For the text-containing cell, return its midpoint in [X, Y] coordinate format. 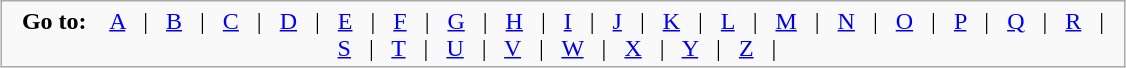
Go to: A | B | C | D | E | F | G | H | I | J | K | L | M | N | O | P | Q | R | S | T | U | V | W | X | Y | Z | [563, 34]
